Scan for the cell matching the given text and deliver its [x, y] coordinate at center. 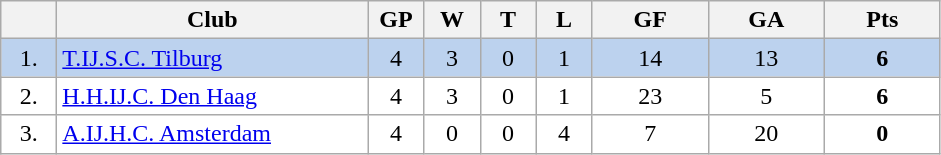
20 [766, 134]
5 [766, 96]
13 [766, 58]
7 [650, 134]
14 [650, 58]
Pts [882, 20]
H.H.IJ.C. Den Haag [212, 96]
1. [29, 58]
GP [396, 20]
3. [29, 134]
GA [766, 20]
Club [212, 20]
T.IJ.S.C. Tilburg [212, 58]
2. [29, 96]
GF [650, 20]
W [452, 20]
23 [650, 96]
A.IJ.H.C. Amsterdam [212, 134]
L [564, 20]
T [508, 20]
